Output the (x, y) coordinate of the center of the cell containing the given text.  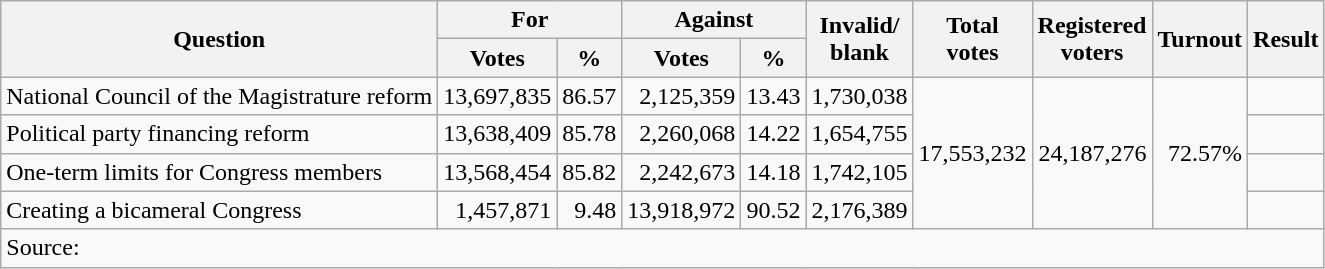
2,176,389 (860, 210)
Result (1286, 39)
13.43 (774, 96)
Question (220, 39)
90.52 (774, 210)
85.82 (590, 172)
1,742,105 (860, 172)
Totalvotes (972, 39)
9.48 (590, 210)
Registeredvoters (1092, 39)
85.78 (590, 134)
86.57 (590, 96)
Source: (662, 248)
24,187,276 (1092, 153)
1,654,755 (860, 134)
13,638,409 (498, 134)
13,918,972 (682, 210)
1,457,871 (498, 210)
14.22 (774, 134)
13,697,835 (498, 96)
Creating a bicameral Congress (220, 210)
Against (714, 20)
14.18 (774, 172)
Political party financing reform (220, 134)
2,125,359 (682, 96)
For (530, 20)
Turnout (1200, 39)
2,242,673 (682, 172)
Invalid/blank (860, 39)
2,260,068 (682, 134)
National Council of the Magistrature reform (220, 96)
17,553,232 (972, 153)
72.57% (1200, 153)
1,730,038 (860, 96)
One-term limits for Congress members (220, 172)
13,568,454 (498, 172)
